From the cell containing the given text, extract its center point as (X, Y) coordinate. 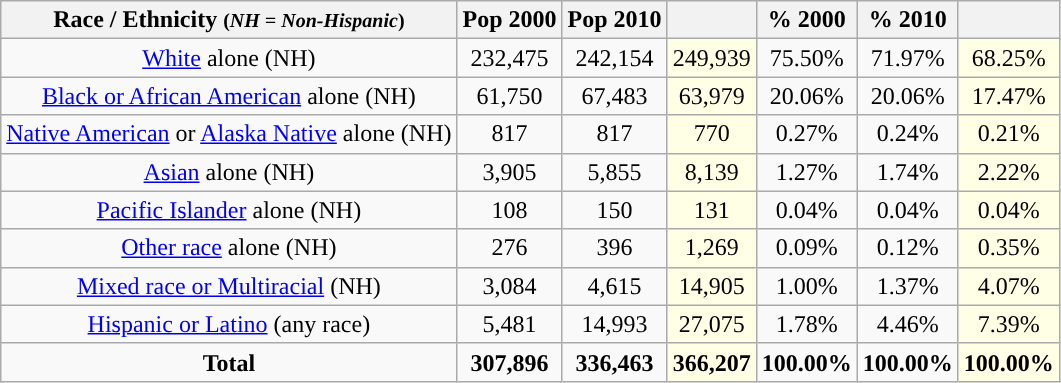
5,481 (510, 324)
4,615 (614, 286)
Hispanic or Latino (any race) (229, 324)
Pop 2000 (510, 20)
27,075 (712, 324)
Total (229, 362)
5,855 (614, 172)
307,896 (510, 362)
1.00% (806, 286)
14,905 (712, 286)
4.46% (908, 324)
Pop 2010 (614, 20)
75.50% (806, 58)
1.37% (908, 286)
0.12% (908, 248)
Native American or Alaska Native alone (NH) (229, 134)
Asian alone (NH) (229, 172)
Race / Ethnicity (NH = Non-Hispanic) (229, 20)
0.21% (1008, 134)
0.35% (1008, 248)
0.24% (908, 134)
131 (712, 210)
1.74% (908, 172)
3,905 (510, 172)
% 2000 (806, 20)
14,993 (614, 324)
4.07% (1008, 286)
0.27% (806, 134)
336,463 (614, 362)
61,750 (510, 96)
Other race alone (NH) (229, 248)
Black or African American alone (NH) (229, 96)
17.47% (1008, 96)
1.27% (806, 172)
396 (614, 248)
2.22% (1008, 172)
8,139 (712, 172)
71.97% (908, 58)
0.09% (806, 248)
108 (510, 210)
150 (614, 210)
3,084 (510, 286)
366,207 (712, 362)
% 2010 (908, 20)
1.78% (806, 324)
Mixed race or Multiracial (NH) (229, 286)
1,269 (712, 248)
Pacific Islander alone (NH) (229, 210)
68.25% (1008, 58)
63,979 (712, 96)
770 (712, 134)
232,475 (510, 58)
White alone (NH) (229, 58)
67,483 (614, 96)
249,939 (712, 58)
276 (510, 248)
242,154 (614, 58)
7.39% (1008, 324)
